Detect which cell encompasses the target text, then output its [X, Y] center coordinate. 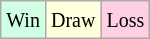
Loss [126, 20]
Draw [72, 20]
Win [24, 20]
